Scan for the cell matching the given text and deliver its (X, Y) coordinate at center. 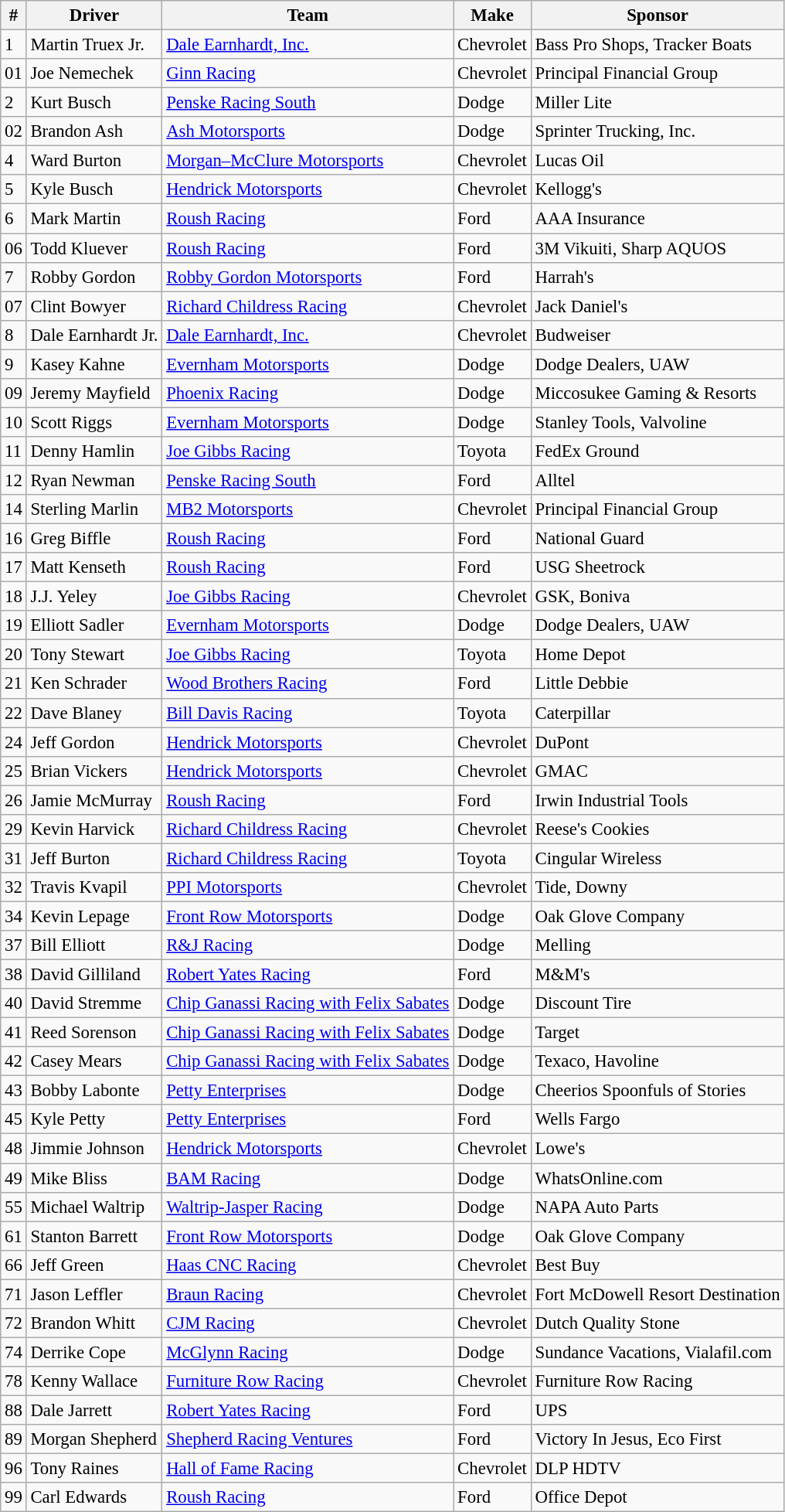
DLP HDTV (658, 1469)
Ward Burton (94, 161)
Make (492, 15)
Target (658, 1033)
Reese's Cookies (658, 829)
49 (14, 1178)
M&M's (658, 975)
Kellogg's (658, 189)
29 (14, 829)
Dale Jarrett (94, 1410)
Tony Raines (94, 1469)
02 (14, 131)
06 (14, 248)
21 (14, 684)
Kenny Wallace (94, 1381)
Stanley Tools, Valvoline (658, 422)
Mark Martin (94, 219)
J.J. Yeley (94, 597)
Morgan–McClure Motorsports (308, 161)
Ginn Racing (308, 73)
Sterling Marlin (94, 509)
Texaco, Havoline (658, 1061)
Dutch Quality Stone (658, 1323)
Waltrip-Jasper Racing (308, 1207)
Bill Davis Racing (308, 713)
Bass Pro Shops, Tracker Boats (658, 45)
20 (14, 655)
# (14, 15)
89 (14, 1439)
Driver (94, 15)
Robby Gordon Motorsports (308, 277)
David Gilliland (94, 975)
41 (14, 1033)
7 (14, 277)
Sundance Vacations, Vialafil.com (658, 1352)
2 (14, 103)
Shepherd Racing Ventures (308, 1439)
Greg Biffle (94, 539)
NAPA Auto Parts (658, 1207)
Lucas Oil (658, 161)
Brian Vickers (94, 771)
Hall of Fame Racing (308, 1469)
37 (14, 945)
45 (14, 1120)
6 (14, 219)
8 (14, 335)
Reed Sorenson (94, 1033)
38 (14, 975)
31 (14, 858)
McGlynn Racing (308, 1352)
9 (14, 364)
Office Depot (658, 1497)
16 (14, 539)
Home Depot (658, 655)
09 (14, 393)
Scott Riggs (94, 422)
CJM Racing (308, 1323)
AAA Insurance (658, 219)
UPS (658, 1410)
Melling (658, 945)
Kyle Petty (94, 1120)
Jimmie Johnson (94, 1149)
Sponsor (658, 15)
David Stremme (94, 1003)
DuPont (658, 742)
Jack Daniel's (658, 306)
Caterpillar (658, 713)
12 (14, 480)
3M Vikuiti, Sharp AQUOS (658, 248)
Elliott Sadler (94, 625)
Kasey Kahne (94, 364)
Jeff Green (94, 1265)
48 (14, 1149)
Jamie McMurray (94, 800)
26 (14, 800)
99 (14, 1497)
MB2 Motorsports (308, 509)
55 (14, 1207)
National Guard (658, 539)
Ken Schrader (94, 684)
Robby Gordon (94, 277)
BAM Racing (308, 1178)
GSK, Boniva (658, 597)
88 (14, 1410)
Discount Tire (658, 1003)
Tide, Downy (658, 887)
07 (14, 306)
Budweiser (658, 335)
61 (14, 1236)
4 (14, 161)
74 (14, 1352)
01 (14, 73)
Cheerios Spoonfuls of Stories (658, 1091)
Wood Brothers Racing (308, 684)
Todd Kluever (94, 248)
Derrike Cope (94, 1352)
Joe Nemechek (94, 73)
Michael Waltrip (94, 1207)
Bill Elliott (94, 945)
11 (14, 451)
Casey Mears (94, 1061)
42 (14, 1061)
Miller Lite (658, 103)
Stanton Barrett (94, 1236)
Ryan Newman (94, 480)
14 (14, 509)
Wells Fargo (658, 1120)
Harrah's (658, 277)
PPI Motorsports (308, 887)
Matt Kenseth (94, 567)
Martin Truex Jr. (94, 45)
18 (14, 597)
Phoenix Racing (308, 393)
22 (14, 713)
10 (14, 422)
Miccosukee Gaming & Resorts (658, 393)
Fort McDowell Resort Destination (658, 1294)
5 (14, 189)
Tony Stewart (94, 655)
Alltel (658, 480)
Braun Racing (308, 1294)
71 (14, 1294)
43 (14, 1091)
Victory In Jesus, Eco First (658, 1439)
Brandon Whitt (94, 1323)
Cingular Wireless (658, 858)
Sprinter Trucking, Inc. (658, 131)
72 (14, 1323)
Best Buy (658, 1265)
25 (14, 771)
66 (14, 1265)
Ash Motorsports (308, 131)
Brandon Ash (94, 131)
WhatsOnline.com (658, 1178)
Haas CNC Racing (308, 1265)
32 (14, 887)
Travis Kvapil (94, 887)
Kevin Lepage (94, 916)
Team (308, 15)
Bobby Labonte (94, 1091)
Jeff Burton (94, 858)
Kyle Busch (94, 189)
Morgan Shepherd (94, 1439)
Jason Leffler (94, 1294)
24 (14, 742)
40 (14, 1003)
Kurt Busch (94, 103)
Denny Hamlin (94, 451)
19 (14, 625)
Irwin Industrial Tools (658, 800)
Lowe's (658, 1149)
GMAC (658, 771)
Clint Bowyer (94, 306)
Dale Earnhardt Jr. (94, 335)
FedEx Ground (658, 451)
Jeremy Mayfield (94, 393)
Little Debbie (658, 684)
Carl Edwards (94, 1497)
96 (14, 1469)
R&J Racing (308, 945)
Kevin Harvick (94, 829)
Jeff Gordon (94, 742)
17 (14, 567)
78 (14, 1381)
Dave Blaney (94, 713)
34 (14, 916)
USG Sheetrock (658, 567)
1 (14, 45)
Mike Bliss (94, 1178)
